Capture the cell that displays the provided text and extract its [x, y] central coordinate. 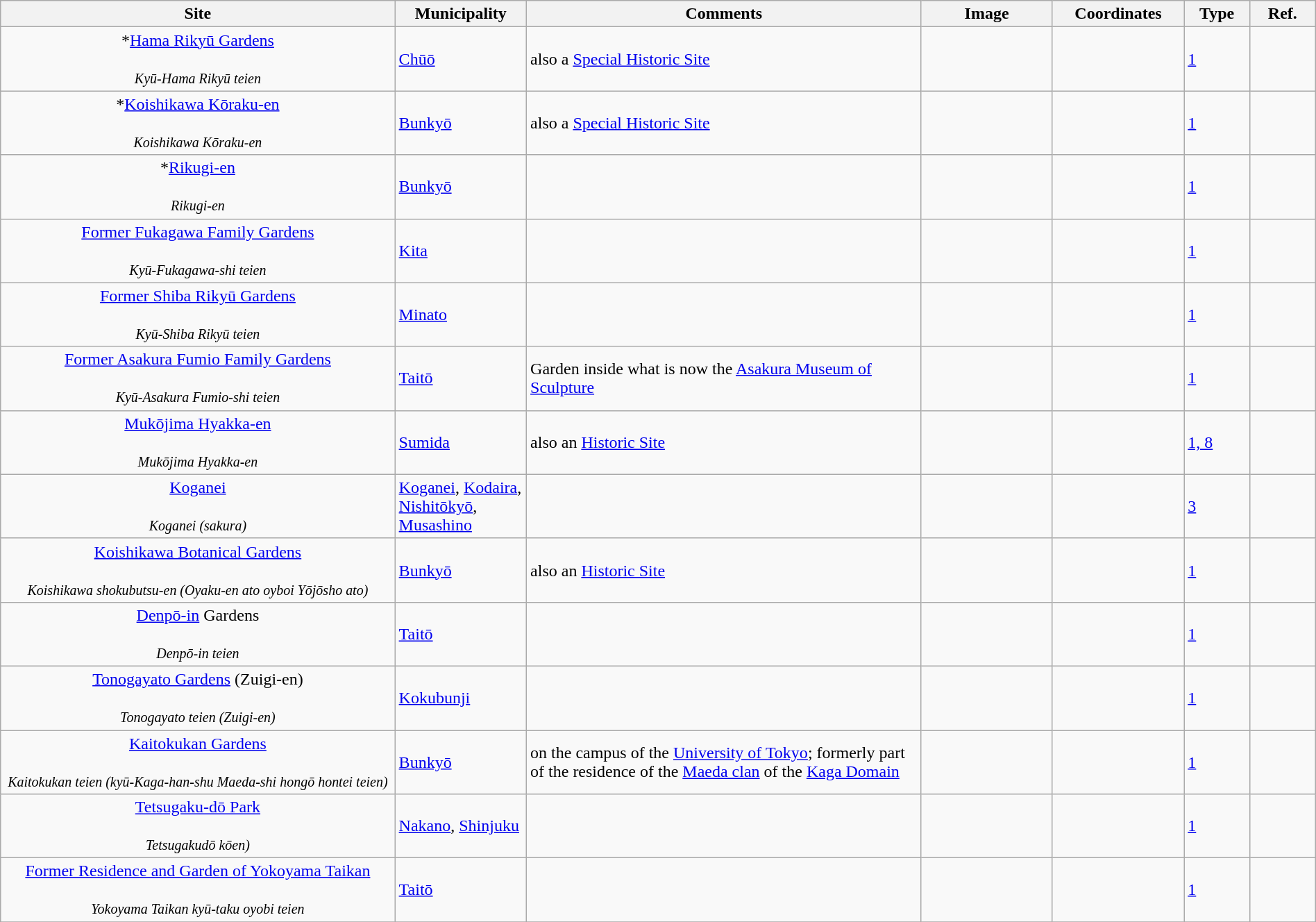
*Hama Rikyū GardensKyū-Hama Rikyū teien [198, 59]
on the campus of the University of Tokyo; formerly part of the residence of the Maeda clan of the Kaga Domain [724, 762]
Ref. [1283, 14]
3 [1217, 506]
Mukōjima Hyakka-enMukōjima Hyakka-en [198, 442]
Coordinates [1117, 14]
Kaitokukan GardensKaitokukan teien (kyū-Kaga-han-shu Maeda-shi hongō hontei teien) [198, 762]
1, 8 [1217, 442]
Municipality [461, 14]
Former Fukagawa Family GardensKyū-Fukagawa-shi teien [198, 251]
Type [1217, 14]
Former Asakura Fumio Family GardensKyū-Asakura Fumio-shi teien [198, 378]
Tetsugaku-dō ParkTetsugakudō kōen) [198, 826]
Denpō-in GardensDenpō-in teien [198, 634]
Nakano, Shinjuku [461, 826]
Garden inside what is now the Asakura Museum of Sculpture [724, 378]
Kokubunji [461, 698]
*Koishikawa Kōraku-enKoishikawa Kōraku-en [198, 123]
Minato [461, 315]
Image [987, 14]
Kita [461, 251]
KoganeiKoganei (sakura) [198, 506]
Former Shiba Rikyū GardensKyū-Shiba Rikyū teien [198, 315]
Koganei, Kodaira, Nishitōkyō, Musashino [461, 506]
Koishikawa Botanical GardensKoishikawa shokubutsu-en (Oyaku-en ato oyboi Yōjōsho ato) [198, 570]
Chūō [461, 59]
Sumida [461, 442]
Tonogayato Gardens (Zuigi-en)Tonogayato teien (Zuigi-en) [198, 698]
*Rikugi-enRikugi-en [198, 187]
Comments [724, 14]
Former Residence and Garden of Yokoyama TaikanYokoyama Taikan kyū-taku oyobi teien [198, 890]
Site [198, 14]
